Provide the [X, Y] coordinate of the cell's center where the given text is located.  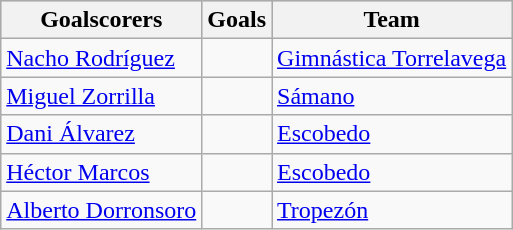
Team [392, 20]
Goals [237, 20]
Dani Álvarez [102, 134]
Goalscorers [102, 20]
Nacho Rodríguez [102, 58]
Héctor Marcos [102, 172]
Alberto Dorronsoro [102, 210]
Sámano [392, 96]
Gimnástica Torrelavega [392, 58]
Tropezón [392, 210]
Miguel Zorrilla [102, 96]
